Scan for the cell matching the given text and deliver its [X, Y] coordinate at center. 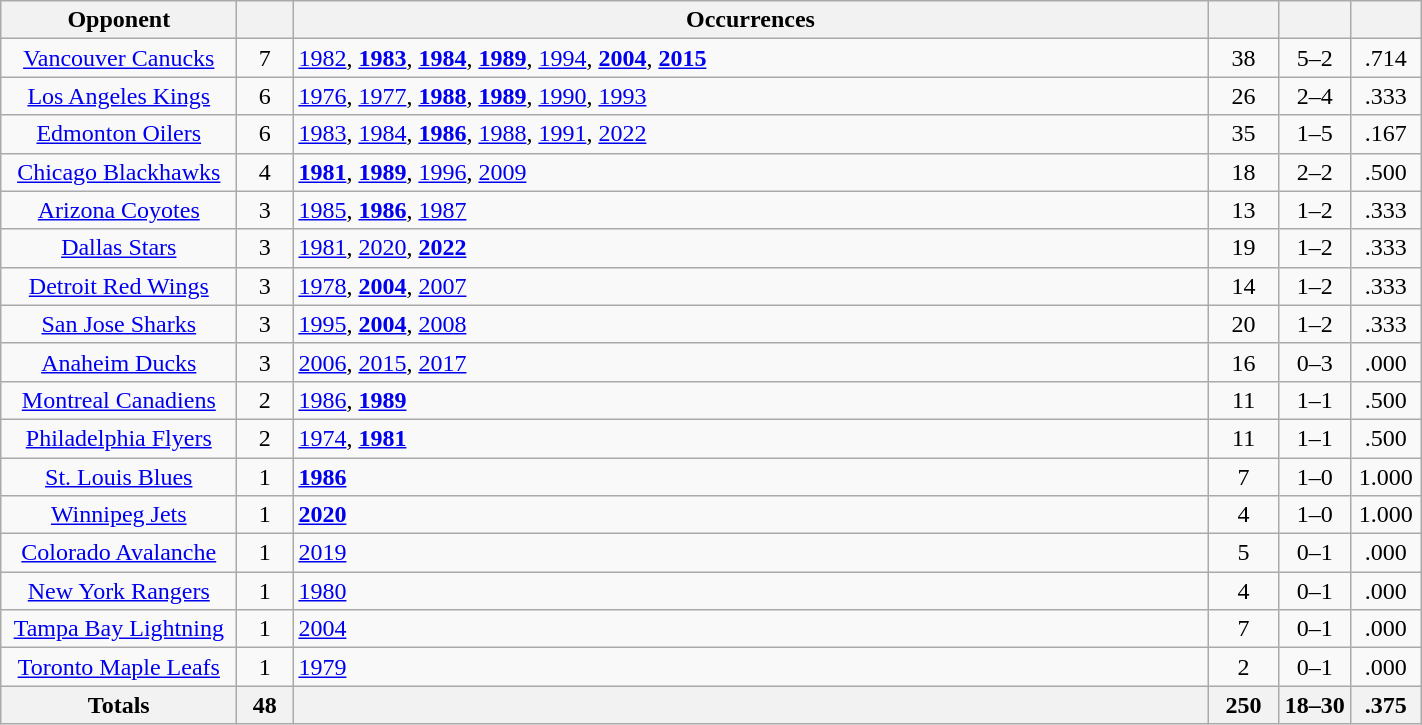
Los Angeles Kings [119, 96]
Arizona Coyotes [119, 210]
Totals [119, 705]
20 [1244, 324]
2019 [750, 553]
Tampa Bay Lightning [119, 629]
.167 [1386, 134]
2004 [750, 629]
48 [265, 705]
250 [1244, 705]
26 [1244, 96]
Opponent [119, 20]
1976, 1977, 1988, 1989, 1990, 1993 [750, 96]
Vancouver Canucks [119, 58]
1995, 2004, 2008 [750, 324]
1–5 [1314, 134]
14 [1244, 286]
1985, 1986, 1987 [750, 210]
Detroit Red Wings [119, 286]
1978, 2004, 2007 [750, 286]
5 [1244, 553]
Toronto Maple Leafs [119, 667]
5–2 [1314, 58]
Dallas Stars [119, 248]
1979 [750, 667]
Chicago Blackhawks [119, 172]
19 [1244, 248]
18–30 [1314, 705]
38 [1244, 58]
.375 [1386, 705]
2–4 [1314, 96]
1983, 1984, 1986, 1988, 1991, 2022 [750, 134]
1981, 1989, 1996, 2009 [750, 172]
2–2 [1314, 172]
New York Rangers [119, 591]
1980 [750, 591]
1986 [750, 477]
16 [1244, 362]
Edmonton Oilers [119, 134]
St. Louis Blues [119, 477]
1974, 1981 [750, 438]
Philadelphia Flyers [119, 438]
Winnipeg Jets [119, 515]
Montreal Canadiens [119, 400]
0–3 [1314, 362]
Occurrences [750, 20]
1986, 1989 [750, 400]
35 [1244, 134]
1982, 1983, 1984, 1989, 1994, 2004, 2015 [750, 58]
13 [1244, 210]
Anaheim Ducks [119, 362]
2006, 2015, 2017 [750, 362]
.714 [1386, 58]
1981, 2020, 2022 [750, 248]
18 [1244, 172]
San Jose Sharks [119, 324]
Colorado Avalanche [119, 553]
2020 [750, 515]
